For the text-containing cell, return its midpoint in (x, y) coordinate format. 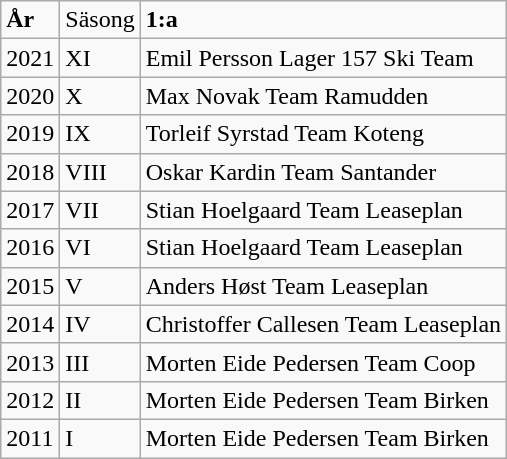
III (100, 362)
2021 (30, 58)
2012 (30, 400)
II (100, 400)
X (100, 96)
2018 (30, 172)
Oskar Kardin Team Santander (323, 172)
2020 (30, 96)
VI (100, 248)
V (100, 286)
2011 (30, 438)
Emil Persson Lager 157 Ski Team (323, 58)
2017 (30, 210)
2019 (30, 134)
2015 (30, 286)
1:a (323, 20)
2013 (30, 362)
Torleif Syrstad Team Koteng (323, 134)
Anders Høst Team Leaseplan (323, 286)
2014 (30, 324)
Christoffer Callesen Team Leaseplan (323, 324)
Morten Eide Pedersen Team Coop (323, 362)
XI (100, 58)
År (30, 20)
IV (100, 324)
IX (100, 134)
Säsong (100, 20)
I (100, 438)
VII (100, 210)
2016 (30, 248)
Max Novak Team Ramudden (323, 96)
VIII (100, 172)
